Detect which cell encompasses the target text, then output its [x, y] center coordinate. 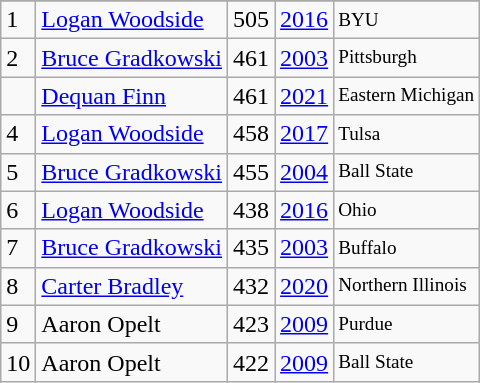
423 [252, 324]
7 [18, 248]
Ohio [406, 210]
435 [252, 248]
2021 [304, 96]
458 [252, 134]
Eastern Michigan [406, 96]
438 [252, 210]
9 [18, 324]
2017 [304, 134]
422 [252, 362]
10 [18, 362]
Carter Bradley [132, 286]
Northern Illinois [406, 286]
Dequan Finn [132, 96]
Buffalo [406, 248]
BYU [406, 20]
4 [18, 134]
2020 [304, 286]
8 [18, 286]
2 [18, 58]
1 [18, 20]
505 [252, 20]
Tulsa [406, 134]
Pittsburgh [406, 58]
455 [252, 172]
2004 [304, 172]
6 [18, 210]
Purdue [406, 324]
5 [18, 172]
432 [252, 286]
